Identify which cell holds the provided text, then report its (X, Y) central coordinate. 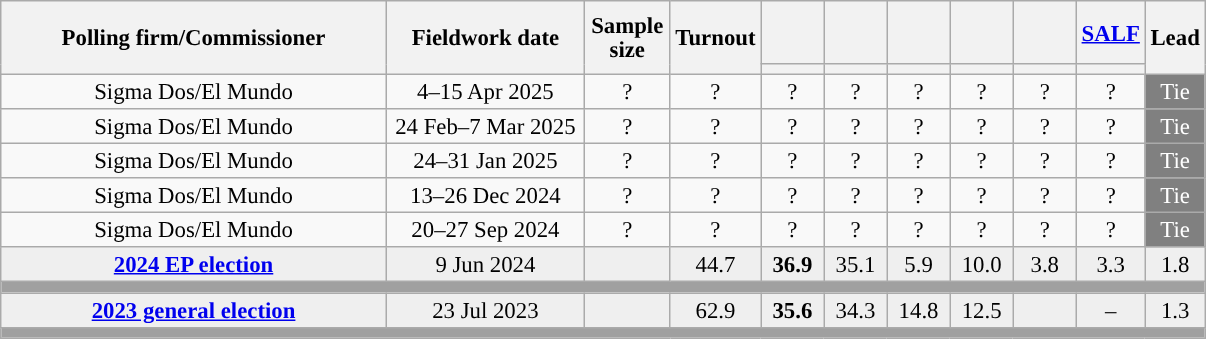
2023 general election (194, 310)
4–15 Apr 2025 (485, 92)
5.9 (918, 266)
3.3 (1110, 266)
Sample size (627, 38)
13–26 Dec 2024 (485, 196)
1.3 (1175, 310)
44.7 (716, 266)
24–31 Jan 2025 (485, 162)
62.9 (716, 310)
14.8 (918, 310)
23 Jul 2023 (485, 310)
1.8 (1175, 266)
10.0 (982, 266)
Turnout (716, 38)
3.8 (1044, 266)
24 Feb–7 Mar 2025 (485, 126)
12.5 (982, 310)
Lead (1175, 38)
SALF (1110, 32)
2024 EP election (194, 266)
20–27 Sep 2024 (485, 230)
35.6 (792, 310)
34.3 (856, 310)
36.9 (792, 266)
Fieldwork date (485, 38)
Polling firm/Commissioner (194, 38)
9 Jun 2024 (485, 266)
– (1110, 310)
35.1 (856, 266)
